Detect which cell encompasses the target text, then output its [x, y] center coordinate. 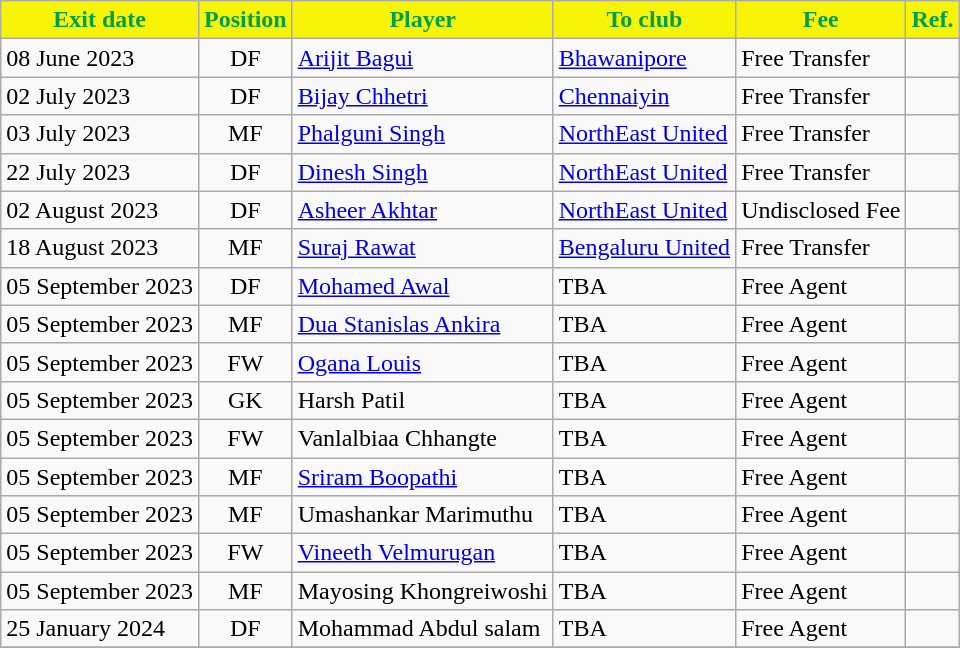
Position [245, 20]
To club [644, 20]
Mohammad Abdul salam [422, 629]
Bengaluru United [644, 248]
22 July 2023 [100, 172]
Suraj Rawat [422, 248]
25 January 2024 [100, 629]
03 July 2023 [100, 134]
GK [245, 400]
Mayosing Khongreiwoshi [422, 591]
Phalguni Singh [422, 134]
Chennaiyin [644, 96]
Dua Stanislas Ankira [422, 324]
Mohamed Awal [422, 286]
Undisclosed Fee [821, 210]
Arijit Bagui [422, 58]
Bijay Chhetri [422, 96]
08 June 2023 [100, 58]
Vanlalbiaa Chhangte [422, 438]
02 August 2023 [100, 210]
Exit date [100, 20]
02 July 2023 [100, 96]
Sriram Boopathi [422, 477]
Vineeth Velmurugan [422, 553]
Ogana Louis [422, 362]
Dinesh Singh [422, 172]
Harsh Patil [422, 400]
Ref. [932, 20]
Player [422, 20]
Fee [821, 20]
Bhawanipore [644, 58]
18 August 2023 [100, 248]
Asheer Akhtar [422, 210]
Umashankar Marimuthu [422, 515]
